Find where the given text appears and provide that cell's center as [x, y] coordinate. 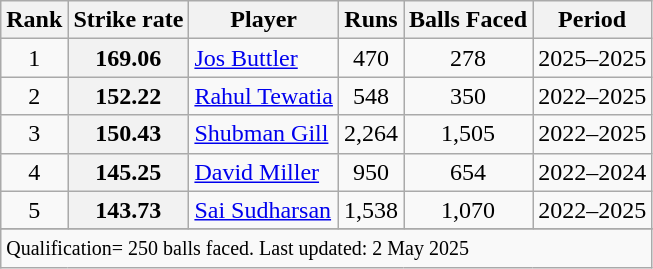
2 [34, 96]
Period [592, 20]
2025–2025 [592, 58]
1 [34, 58]
278 [468, 58]
Rahul Tewatia [264, 96]
145.25 [128, 172]
4 [34, 172]
Qualification= 250 balls faced. Last updated: 2 May 2025 [326, 248]
5 [34, 210]
950 [370, 172]
Runs [370, 20]
152.22 [128, 96]
470 [370, 58]
Player [264, 20]
Balls Faced [468, 20]
3 [34, 134]
2022–2024 [592, 172]
David Miller [264, 172]
Rank [34, 20]
Shubman Gill [264, 134]
Strike rate [128, 20]
350 [468, 96]
Jos Buttler [264, 58]
548 [370, 96]
143.73 [128, 210]
1,505 [468, 134]
169.06 [128, 58]
654 [468, 172]
2,264 [370, 134]
1,538 [370, 210]
1,070 [468, 210]
Sai Sudharsan [264, 210]
150.43 [128, 134]
